Identify which cell holds the provided text, then report its [x, y] central coordinate. 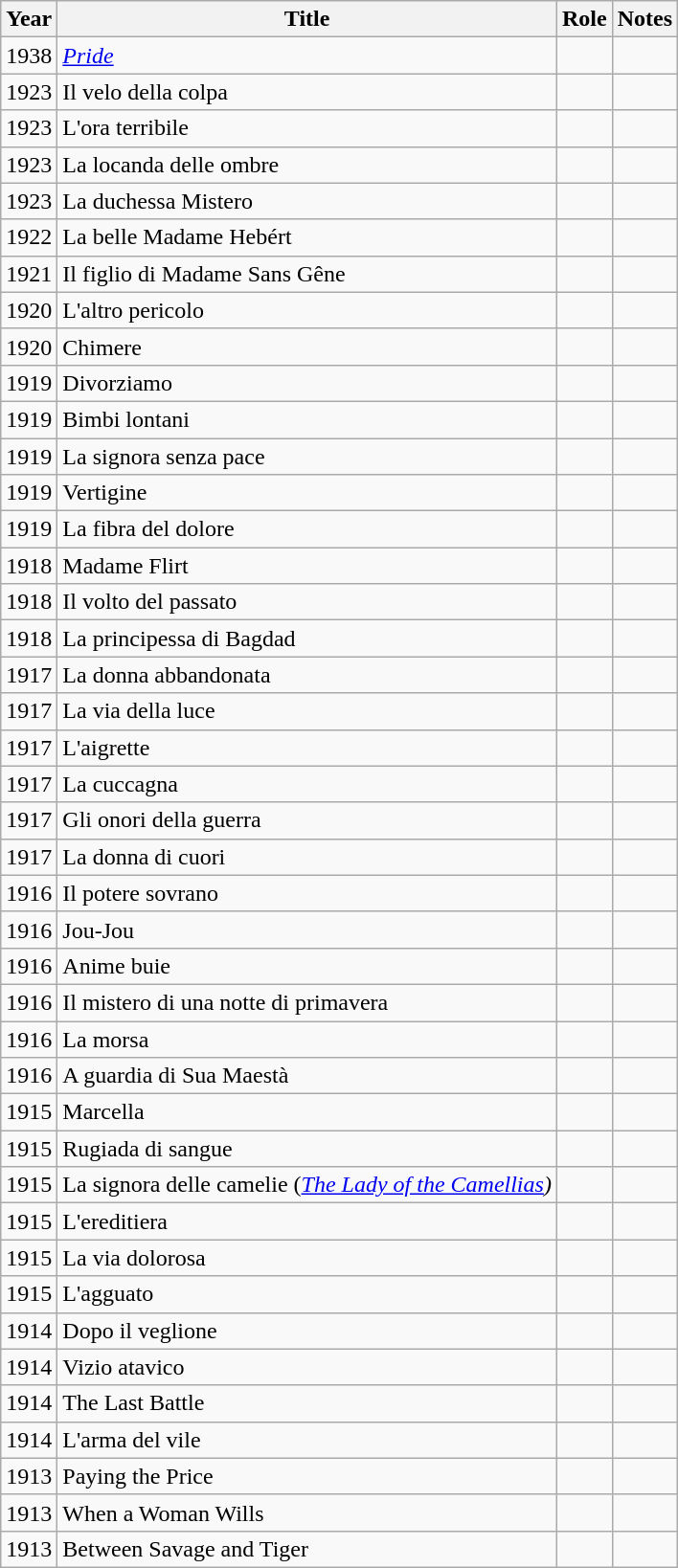
L'aigrette [307, 748]
Il figlio di Madame Sans Gêne [307, 274]
Title [307, 19]
When a Woman Wills [307, 1512]
Between Savage and Tiger [307, 1549]
L'altro pericolo [307, 310]
La principessa di Bagdad [307, 638]
Il volto del passato [307, 602]
La via della luce [307, 711]
Il mistero di una notte di primavera [307, 1002]
Il potere sovrano [307, 893]
La cuccagna [307, 784]
Pride [307, 56]
La fibra del dolore [307, 529]
Vertigine [307, 493]
The Last Battle [307, 1403]
Il velo della colpa [307, 92]
Vizio atavico [307, 1367]
La donna di cuori [307, 857]
Role [584, 19]
1921 [29, 274]
La donna abbandonata [307, 675]
Marcella [307, 1112]
L'arma del vile [307, 1440]
Rugiada di sangue [307, 1149]
Year [29, 19]
Notes [644, 19]
L'ora terribile [307, 128]
La locanda delle ombre [307, 165]
Chimere [307, 347]
La belle Madame Hebért [307, 237]
Jou-Jou [307, 930]
1938 [29, 56]
A guardia di Sua Maestà [307, 1076]
L'ereditiera [307, 1221]
Madame Flirt [307, 566]
Paying the Price [307, 1476]
Anime buie [307, 966]
Bimbi lontani [307, 419]
La signora senza pace [307, 457]
L'agguato [307, 1294]
Dopo il veglione [307, 1331]
La morsa [307, 1039]
Gli onori della guerra [307, 820]
Divorziamo [307, 383]
La signora delle camelie (The Lady of the Camellias) [307, 1185]
1922 [29, 237]
La duchessa Mistero [307, 201]
La via dolorosa [307, 1258]
